Return (x, y) of the center of cell containing provided text 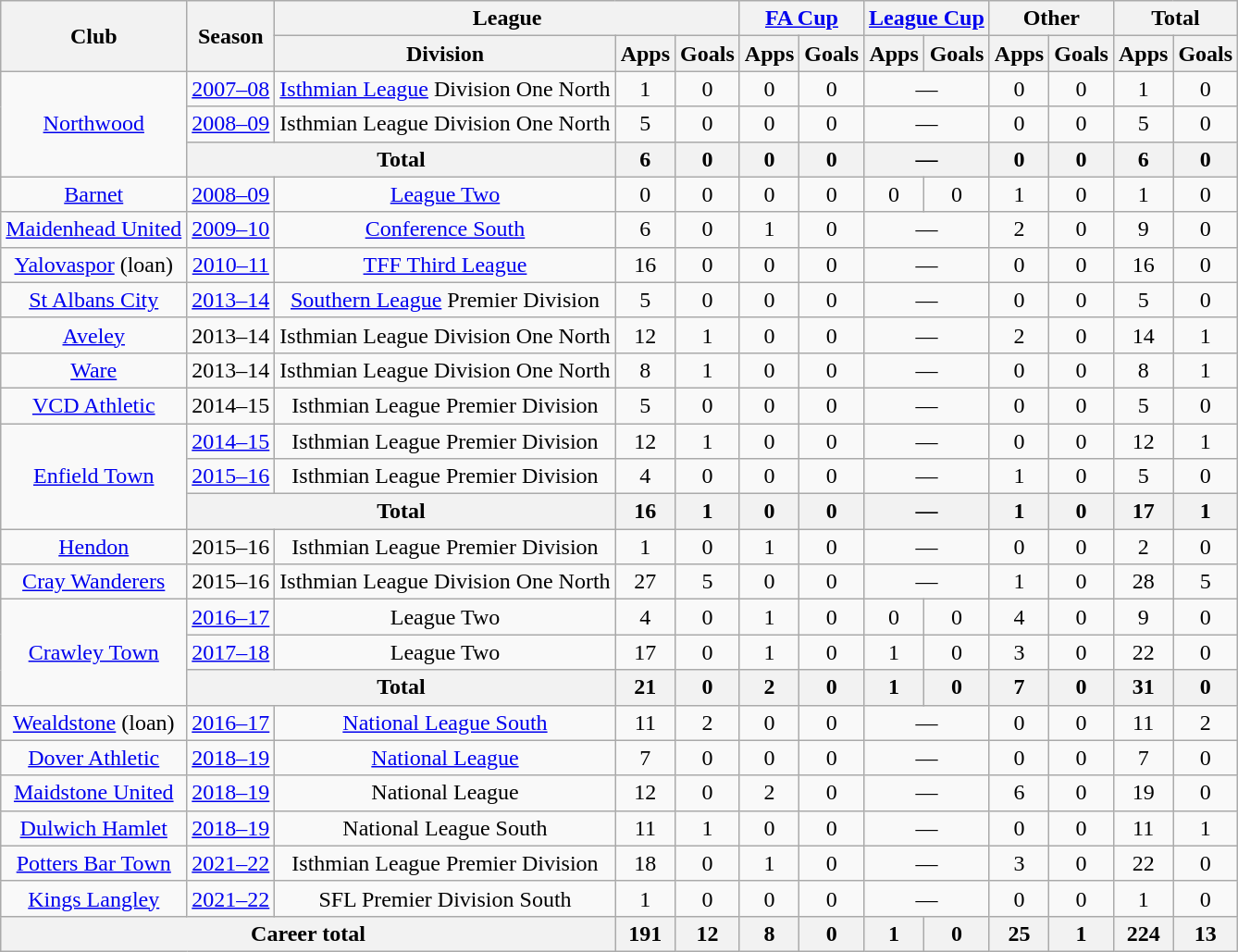
Aveley (94, 335)
21 (645, 687)
Cray Wanderers (94, 582)
Southern League Premier Division (445, 300)
Northwood (94, 124)
31 (1143, 687)
191 (645, 933)
27 (645, 582)
FA Cup (801, 19)
Barnet (94, 194)
Yalovaspor (loan) (94, 265)
Hendon (94, 547)
13 (1206, 933)
2007–08 (231, 89)
St Albans City (94, 300)
Dulwich Hamlet (94, 828)
Crawley Town (94, 652)
Conference South (445, 229)
VCD Athletic (94, 405)
SFL Premier Division South (445, 898)
2017–18 (231, 652)
Potters Bar Town (94, 863)
Maidstone United (94, 793)
2010–11 (231, 265)
Career total (308, 933)
14 (1143, 335)
Ware (94, 370)
League (507, 19)
Kings Langley (94, 898)
Enfield Town (94, 476)
28 (1143, 582)
Division (445, 54)
18 (645, 863)
2009–10 (231, 229)
Maidenhead United (94, 229)
Wealdstone (loan) (94, 723)
Dover Athletic (94, 758)
25 (1019, 933)
224 (1143, 933)
League Cup (927, 19)
Other (1051, 19)
19 (1143, 793)
Season (231, 36)
Club (94, 36)
TFF Third League (445, 265)
